Find where the given text appears and provide that cell's center as [X, Y] coordinate. 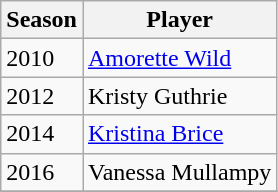
Kristina Brice [179, 134]
2016 [42, 172]
Kristy Guthrie [179, 96]
Amorette Wild [179, 58]
2012 [42, 96]
Player [179, 20]
2010 [42, 58]
Vanessa Mullampy [179, 172]
Season [42, 20]
2014 [42, 134]
